Extract the [X, Y] coordinate from the center of the cell holding the provided text.  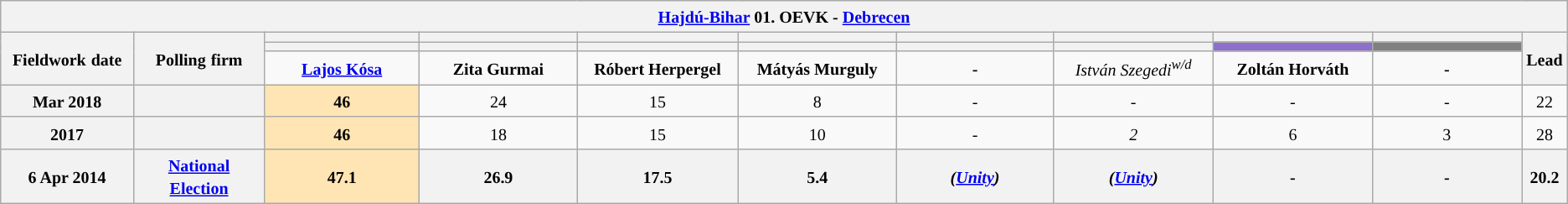
2017 [67, 133]
Róbert Herpergel [658, 68]
3 [1447, 133]
18 [498, 133]
Zoltán Horváth [1293, 68]
Lajos Kósa [342, 68]
47.1 [342, 176]
22 [1545, 101]
National Election [199, 176]
24 [498, 101]
2 [1132, 133]
István Szegediw/d [1132, 68]
20.2 [1545, 176]
Polling firm [199, 59]
28 [1545, 133]
Zita Gurmai [498, 68]
8 [818, 101]
Mar 2018 [67, 101]
10 [818, 133]
Lead [1545, 59]
Mátyás Murguly [818, 68]
26.9 [498, 176]
17.5 [658, 176]
Fieldwork date [67, 59]
5.4 [818, 176]
6 Apr 2014 [67, 176]
Hajdú-Bihar 01. OEVK - Debrecen [784, 17]
6 [1293, 133]
